Pinpoint the cell where the given text exists, returning its (x, y) midpoint coordinate. 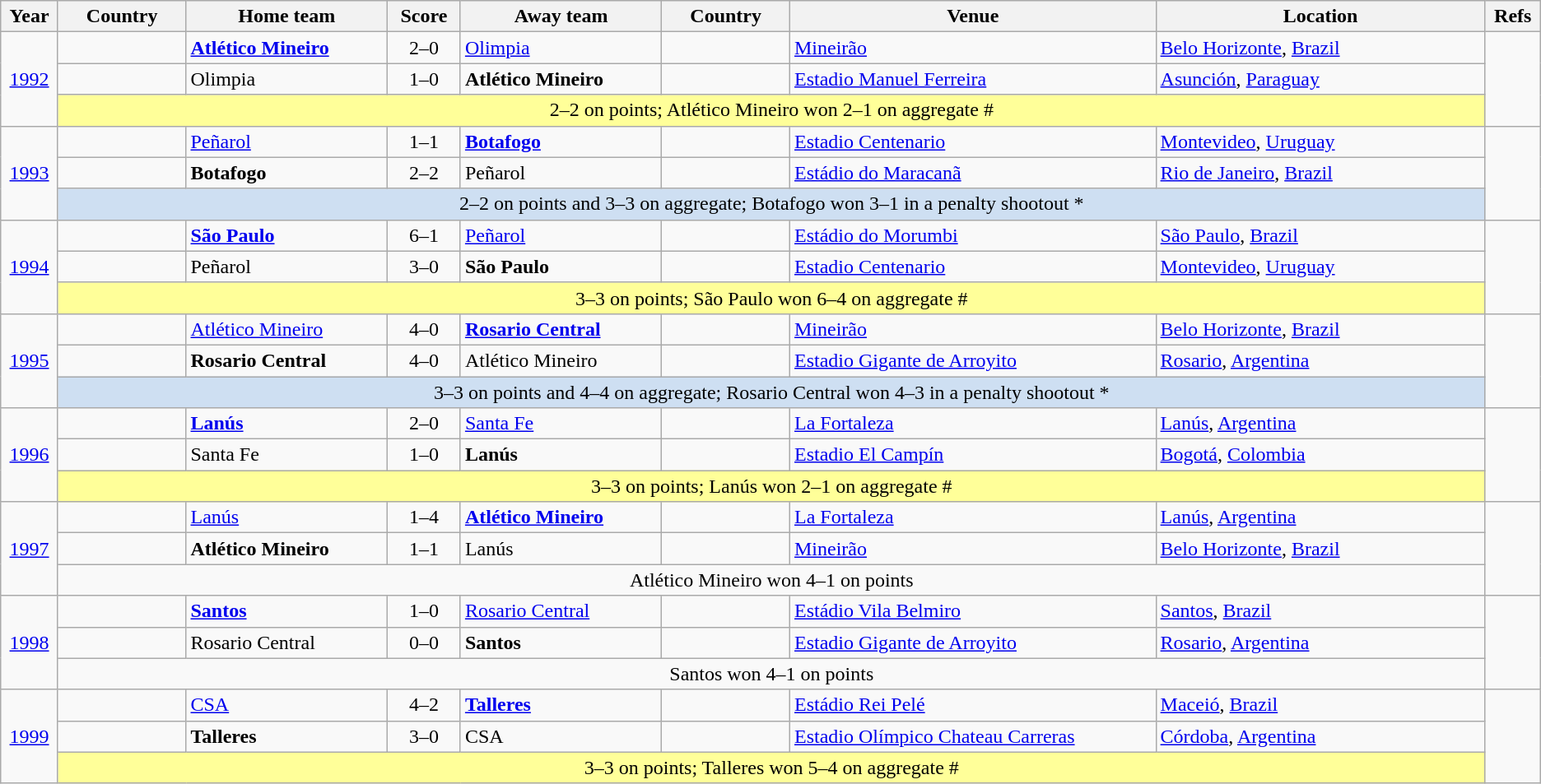
Rio de Janeiro, Brazil (1320, 173)
1996 (30, 455)
Home team (286, 16)
Location (1320, 16)
2–2 on points and 3–3 on aggregate; Botafogo won 3–1 in a penalty shootout * (771, 204)
3–3 on points and 4–4 on aggregate; Rosario Central won 4–3 in a penalty shootout * (771, 392)
0–0 (423, 643)
Year (30, 16)
2–2 on points; Atlético Mineiro won 2–1 on aggregate # (771, 110)
Estádio Vila Belmiro (973, 611)
1993 (30, 173)
2–2 (423, 173)
Santos won 4–1 on points (771, 674)
Atlético Mineiro won 4–1 on points (771, 580)
Score (423, 16)
Estádio do Morumbi (973, 235)
1–4 (423, 517)
Estadio El Campín (973, 455)
3–3 on points; São Paulo won 6–4 on aggregate # (771, 298)
1994 (30, 267)
Refs (1513, 16)
Estádio do Maracanã (973, 173)
1992 (30, 79)
1997 (30, 549)
3–3 on points; Lanús won 2–1 on aggregate # (771, 486)
1998 (30, 643)
Córdoba, Argentina (1320, 736)
Estadio Olímpico Chateau Carreras (973, 736)
Asunción, Paraguay (1320, 79)
São Paulo, Brazil (1320, 235)
1999 (30, 736)
Bogotá, Colombia (1320, 455)
6–1 (423, 235)
Maceió, Brazil (1320, 705)
Venue (973, 16)
1995 (30, 360)
4–2 (423, 705)
3–3 on points; Talleres won 5–4 on aggregate # (771, 768)
Estádio Rei Pelé (973, 705)
Away team (561, 16)
Santos, Brazil (1320, 611)
Estadio Manuel Ferreira (973, 79)
